Determine the [x, y] coordinate at the center of the cell enclosing the given text.  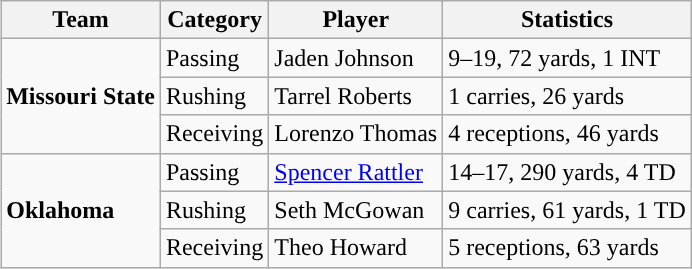
Theo Howard [356, 248]
Seth McGowan [356, 210]
9–19, 72 yards, 1 INT [568, 58]
4 receptions, 46 yards [568, 134]
Jaden Johnson [356, 58]
Category [214, 20]
9 carries, 61 yards, 1 TD [568, 210]
1 carries, 26 yards [568, 96]
Player [356, 20]
Statistics [568, 20]
Tarrel Roberts [356, 96]
Spencer Rattler [356, 172]
Oklahoma [81, 210]
14–17, 290 yards, 4 TD [568, 172]
Lorenzo Thomas [356, 134]
5 receptions, 63 yards [568, 248]
Missouri State [81, 96]
Team [81, 20]
